Locate the cell with the specified text and output its (X, Y) center coordinate. 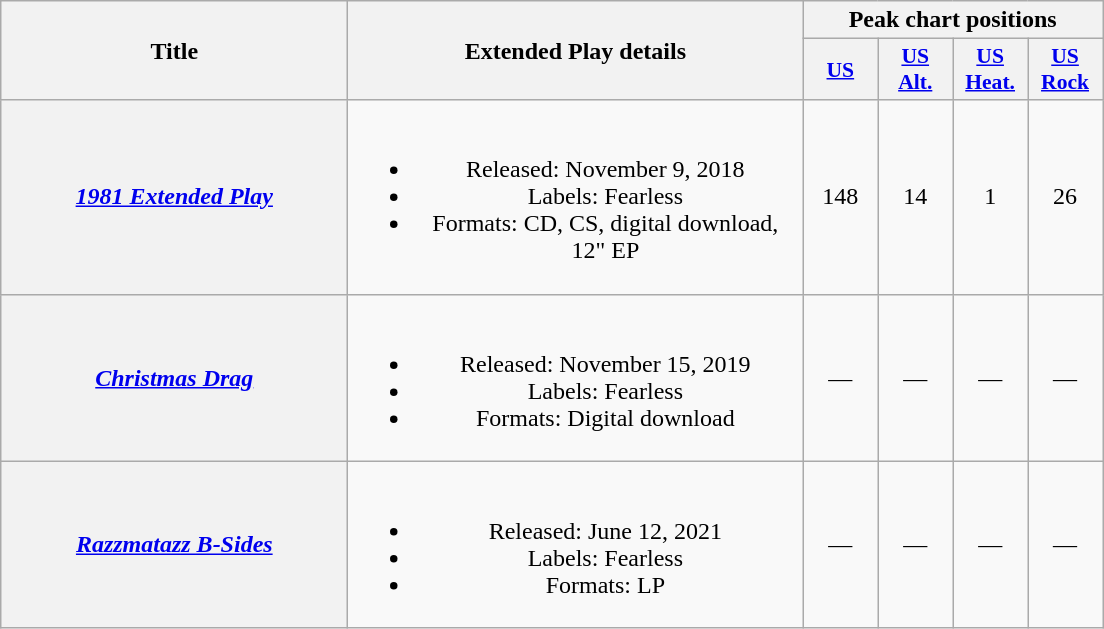
Title (174, 50)
Extended Play details (576, 50)
US (840, 70)
148 (840, 197)
USAlt. (916, 70)
USHeat. (990, 70)
14 (916, 197)
Peak chart positions (953, 20)
Released: November 15, 2019Labels: FearlessFormats: Digital download (576, 378)
Razzmatazz B-Sides (174, 544)
Released: June 12, 2021Labels: FearlessFormats: LP (576, 544)
USRock (1066, 70)
1 (990, 197)
26 (1066, 197)
Released: November 9, 2018Labels: FearlessFormats: CD, CS, digital download, 12" EP (576, 197)
Christmas Drag (174, 378)
1981 Extended Play (174, 197)
